Return the [x, y] coordinate for the center point of the cell that contains the specified text.  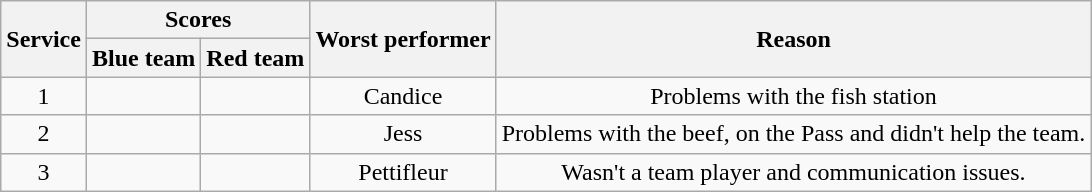
Candice [403, 96]
Jess [403, 134]
Problems with the fish station [794, 96]
Worst performer [403, 39]
Wasn't a team player and communication issues. [794, 172]
Service [44, 39]
Pettifleur [403, 172]
Problems with the beef, on the Pass and didn't help the team. [794, 134]
1 [44, 96]
3 [44, 172]
Reason [794, 39]
Red team [256, 58]
Blue team [143, 58]
2 [44, 134]
Scores [198, 20]
